Identify which cell holds the provided text, then report its [x, y] central coordinate. 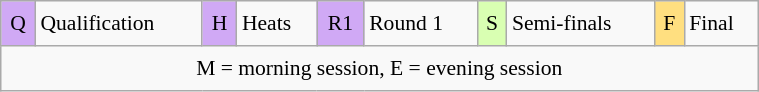
Final [720, 24]
Round 1 [420, 24]
Semi-finals [581, 24]
Heats [277, 24]
Qualification [118, 24]
F [669, 24]
R1 [341, 24]
S [492, 24]
Q [18, 24]
M = morning session, E = evening session [380, 68]
H [220, 24]
